Search for the cell housing the specified text and yield its (x, y) center coordinate. 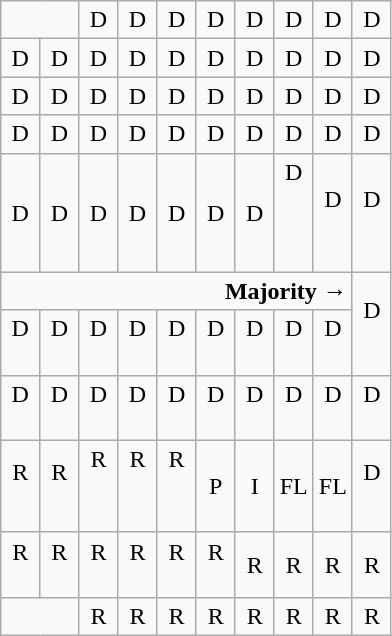
I (254, 486)
Majority → (177, 291)
P (216, 486)
